Scan for the cell matching the given text and deliver its [X, Y] coordinate at center. 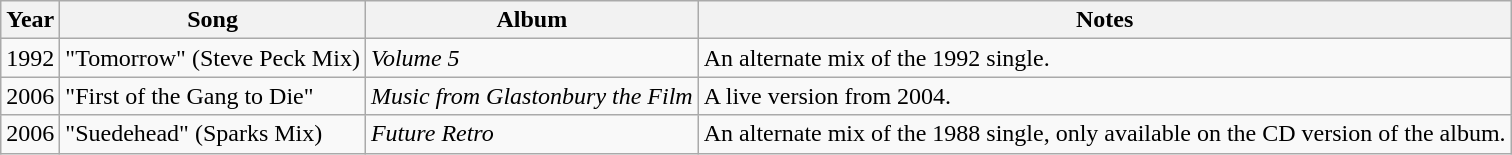
"Suedehead" (Sparks Mix) [213, 134]
An alternate mix of the 1992 single. [1104, 58]
Future Retro [532, 134]
A live version from 2004. [1104, 96]
Song [213, 20]
Album [532, 20]
1992 [30, 58]
"First of the Gang to Die" [213, 96]
An alternate mix of the 1988 single, only available on the CD version of the album. [1104, 134]
Notes [1104, 20]
"Tomorrow" (Steve Peck Mix) [213, 58]
Year [30, 20]
Music from Glastonbury the Film [532, 96]
Volume 5 [532, 58]
